Provide the (x, y) coordinate of the cell's center where the given text is located.  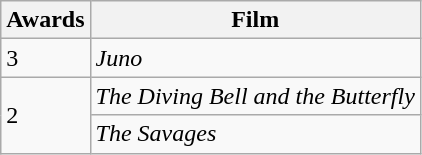
The Diving Bell and the Butterfly (255, 96)
The Savages (255, 134)
Awards (46, 20)
Juno (255, 58)
3 (46, 58)
Film (255, 20)
2 (46, 115)
